Provide the [X, Y] coordinate of the cell's center where the given text is located.  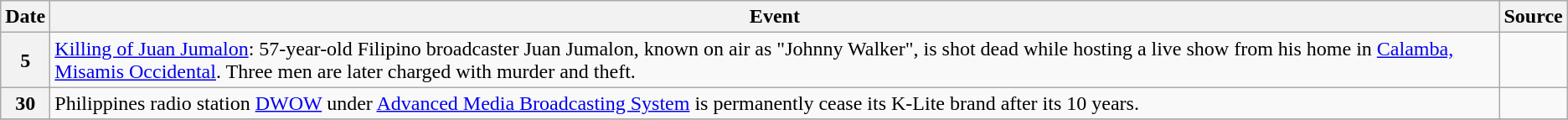
Date [25, 17]
Event [775, 17]
5 [25, 60]
Source [1533, 17]
30 [25, 103]
Philippines radio station DWOW under Advanced Media Broadcasting System is permanently cease its K-Lite brand after its 10 years. [775, 103]
